Extract the (x, y) coordinate from the center of the cell holding the provided text.  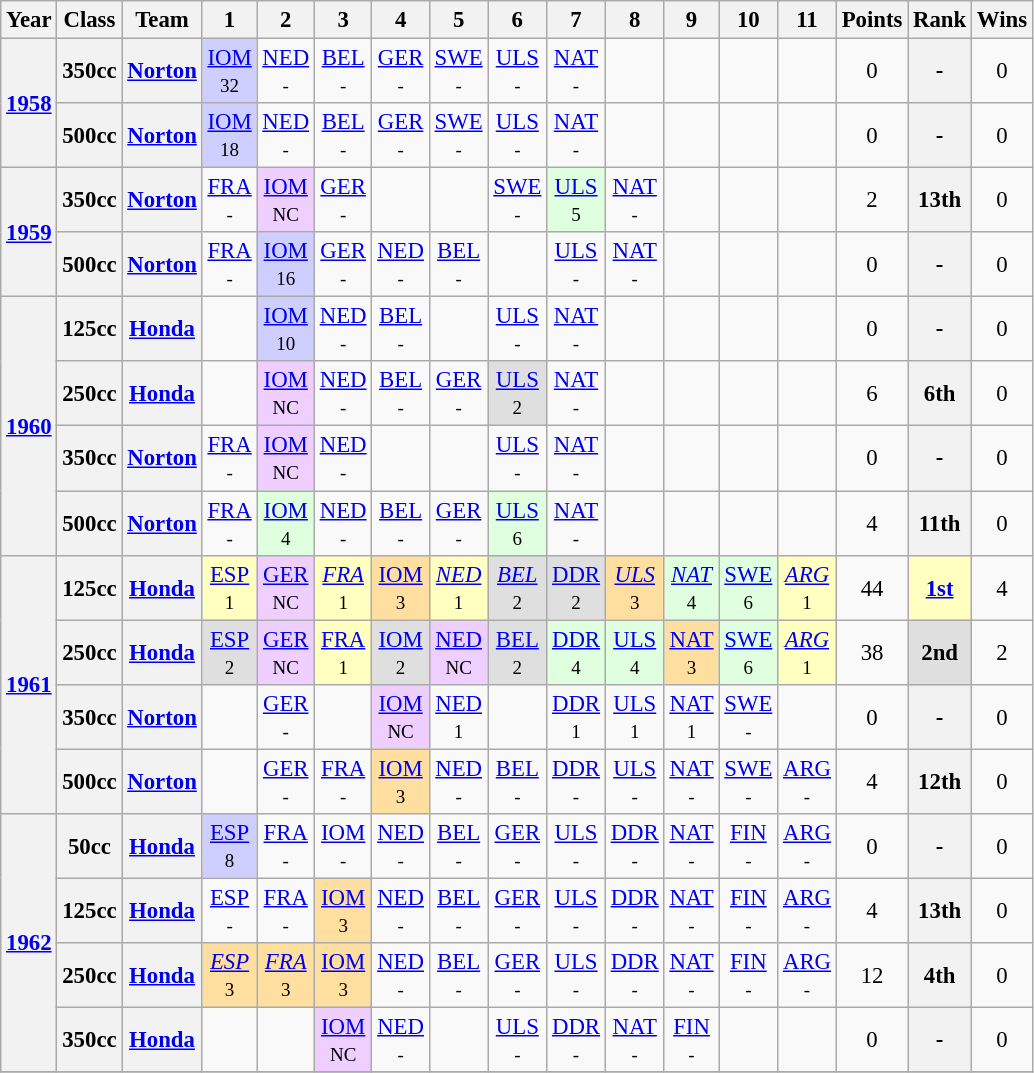
1958 (29, 104)
ESP- (230, 910)
Points (872, 20)
ULS5 (576, 200)
11th (940, 524)
ESP1 (230, 588)
NAT3 (692, 652)
38 (872, 652)
6th (940, 394)
Wins (1002, 20)
ULS3 (634, 588)
IOM4 (286, 524)
Class (90, 20)
DDR1 (576, 716)
1960 (29, 426)
ESP3 (230, 976)
2nd (940, 652)
NAT1 (692, 716)
50cc (90, 846)
5 (458, 20)
44 (872, 588)
IOM32 (230, 72)
12 (872, 976)
ULS2 (518, 394)
FRA3 (286, 976)
1961 (29, 684)
10 (748, 20)
DDR4 (576, 652)
Year (29, 20)
IOM- (342, 846)
11 (808, 20)
IOM16 (286, 264)
ULS6 (518, 524)
IOM18 (230, 136)
7 (576, 20)
NAT4 (692, 588)
8 (634, 20)
1 (230, 20)
1962 (29, 943)
9 (692, 20)
3 (342, 20)
12th (940, 782)
4th (940, 976)
1959 (29, 232)
ULS4 (634, 652)
IOM10 (286, 330)
ESP8 (230, 846)
Team (162, 20)
ULS1 (634, 716)
Rank (940, 20)
IOM2 (400, 652)
1st (940, 588)
ESP2 (230, 652)
DDR2 (576, 588)
NEDNC (458, 652)
